Capture the cell that displays the provided text and extract its (X, Y) central coordinate. 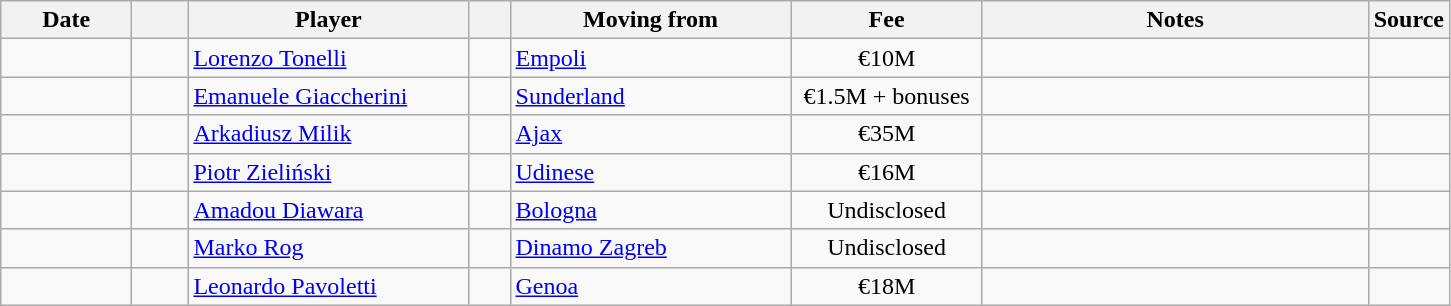
Bologna (650, 210)
Lorenzo Tonelli (328, 58)
Genoa (650, 286)
Emanuele Giaccherini (328, 96)
Arkadiusz Milik (328, 134)
€16M (886, 172)
Udinese (650, 172)
Sunderland (650, 96)
Empoli (650, 58)
Amadou Diawara (328, 210)
Moving from (650, 20)
Source (1408, 20)
Fee (886, 20)
Piotr Zieliński (328, 172)
Notes (1175, 20)
Ajax (650, 134)
Player (328, 20)
€35M (886, 134)
€18M (886, 286)
Dinamo Zagreb (650, 248)
€10M (886, 58)
Marko Rog (328, 248)
Leonardo Pavoletti (328, 286)
Date (66, 20)
€1.5M + bonuses (886, 96)
